Find where the given text appears and provide that cell's center as (x, y) coordinate. 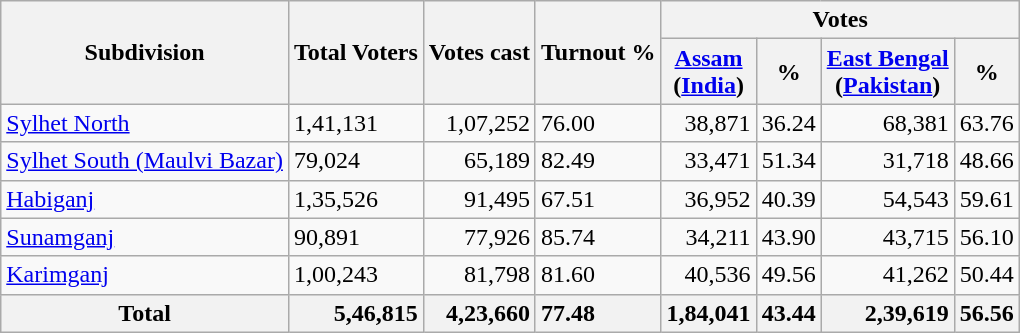
49.56 (788, 275)
Total (145, 313)
1,07,252 (479, 123)
40,536 (708, 275)
43.90 (788, 237)
Sylhet North (145, 123)
33,471 (708, 161)
Assam(India) (708, 72)
Votes (840, 20)
59.61 (986, 199)
50.44 (986, 275)
82.49 (598, 161)
67.51 (598, 199)
81.60 (598, 275)
1,35,526 (356, 199)
Subdivision (145, 52)
38,871 (708, 123)
65,189 (479, 161)
Sylhet South (Maulvi Bazar) (145, 161)
36,952 (708, 199)
1,41,131 (356, 123)
2,39,619 (888, 313)
Sunamganj (145, 237)
31,718 (888, 161)
79,024 (356, 161)
East Bengal(Pakistan) (888, 72)
1,84,041 (708, 313)
90,891 (356, 237)
48.66 (986, 161)
77,926 (479, 237)
Turnout % (598, 52)
77.48 (598, 313)
56.10 (986, 237)
56.56 (986, 313)
36.24 (788, 123)
43.44 (788, 313)
5,46,815 (356, 313)
63.76 (986, 123)
Total Voters (356, 52)
1,00,243 (356, 275)
Habiganj (145, 199)
40.39 (788, 199)
91,495 (479, 199)
Karimganj (145, 275)
4,23,660 (479, 313)
51.34 (788, 161)
43,715 (888, 237)
81,798 (479, 275)
68,381 (888, 123)
76.00 (598, 123)
41,262 (888, 275)
54,543 (888, 199)
34,211 (708, 237)
Votes cast (479, 52)
85.74 (598, 237)
